Identify which cell holds the provided text, then report its [x, y] central coordinate. 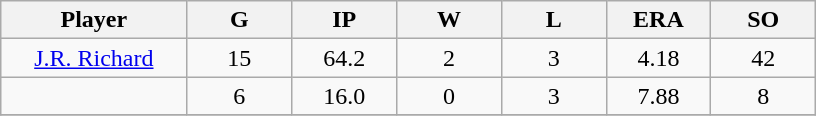
IP [344, 20]
4.18 [658, 58]
8 [764, 96]
7.88 [658, 96]
L [554, 20]
15 [240, 58]
6 [240, 96]
G [240, 20]
J.R. Richard [94, 58]
ERA [658, 20]
0 [450, 96]
16.0 [344, 96]
Player [94, 20]
W [450, 20]
64.2 [344, 58]
2 [450, 58]
SO [764, 20]
42 [764, 58]
